Scan for the cell matching the given text and deliver its [X, Y] coordinate at center. 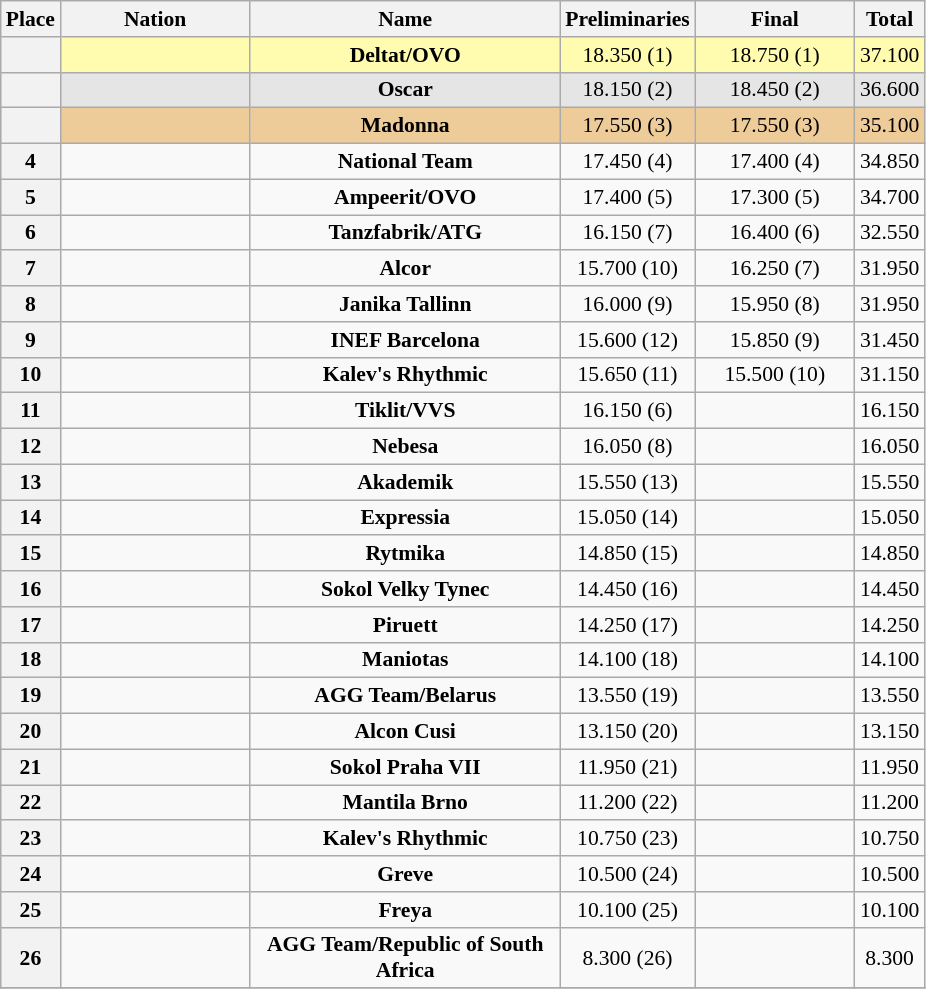
Final [775, 19]
4 [30, 162]
10.750 (23) [627, 839]
31.150 [890, 375]
Nation [155, 19]
Sokol Velky Tynec [405, 589]
35.100 [890, 126]
Nebesa [405, 447]
18.750 (1) [775, 55]
9 [30, 340]
14.850 (15) [627, 554]
10.500 [890, 874]
5 [30, 197]
Preliminaries [627, 19]
16.400 (6) [775, 233]
10.750 [890, 839]
10.100 (25) [627, 910]
15 [30, 554]
20 [30, 732]
17 [30, 625]
25 [30, 910]
15.050 (14) [627, 518]
16.150 (6) [627, 411]
National Team [405, 162]
14.250 (17) [627, 625]
12 [30, 447]
11.200 [890, 803]
23 [30, 839]
Total [890, 19]
Mantila Brno [405, 803]
18.350 (1) [627, 55]
Sokol Praha VII [405, 767]
31.450 [890, 340]
16.150 (7) [627, 233]
Alcor [405, 269]
INEF Barcelona [405, 340]
15.650 (11) [627, 375]
14.100 (18) [627, 660]
14.450 (16) [627, 589]
AGG Team/Belarus [405, 696]
19 [30, 696]
18.150 (2) [627, 90]
13 [30, 482]
13.550 [890, 696]
18.450 (2) [775, 90]
37.100 [890, 55]
Tiklit/VVS [405, 411]
14.250 [890, 625]
34.850 [890, 162]
Tanzfabrik/ATG [405, 233]
34.700 [890, 197]
Akademik [405, 482]
13.550 (19) [627, 696]
10 [30, 375]
Madonna [405, 126]
Expressia [405, 518]
7 [30, 269]
Oscar [405, 90]
32.550 [890, 233]
16.150 [890, 411]
11.950 [890, 767]
14 [30, 518]
Alcon Cusi [405, 732]
Piruett [405, 625]
Ampeerit/OVO [405, 197]
15.550 [890, 482]
22 [30, 803]
8 [30, 304]
17.450 (4) [627, 162]
15.950 (8) [775, 304]
17.400 (5) [627, 197]
15.600 (12) [627, 340]
16.050 (8) [627, 447]
16.250 (7) [775, 269]
14.100 [890, 660]
Deltat/OVO [405, 55]
14.450 [890, 589]
10.500 (24) [627, 874]
AGG Team/Republic of South Africa [405, 958]
11.200 (22) [627, 803]
16 [30, 589]
8.300 (26) [627, 958]
11.950 (21) [627, 767]
16.050 [890, 447]
15.050 [890, 518]
18 [30, 660]
16.000 (9) [627, 304]
Place [30, 19]
Greve [405, 874]
11 [30, 411]
8.300 [890, 958]
13.150 (20) [627, 732]
21 [30, 767]
10.100 [890, 910]
Freya [405, 910]
14.850 [890, 554]
Rytmika [405, 554]
26 [30, 958]
Janika Tallinn [405, 304]
15.700 (10) [627, 269]
6 [30, 233]
24 [30, 874]
15.500 (10) [775, 375]
Maniotas [405, 660]
17.400 (4) [775, 162]
15.550 (13) [627, 482]
13.150 [890, 732]
Name [405, 19]
17.300 (5) [775, 197]
36.600 [890, 90]
15.850 (9) [775, 340]
